Extract the [x, y] coordinate from the center of the cell holding the provided text.  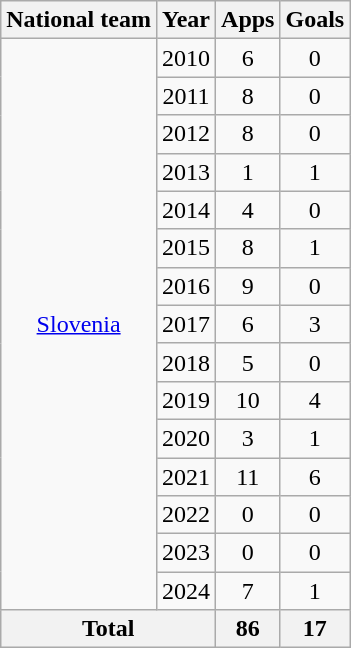
2017 [186, 324]
2022 [186, 515]
2011 [186, 96]
2018 [186, 362]
2024 [186, 591]
2016 [186, 286]
2012 [186, 134]
Apps [248, 20]
Total [108, 629]
7 [248, 591]
9 [248, 286]
86 [248, 629]
2019 [186, 400]
Year [186, 20]
2020 [186, 438]
2013 [186, 172]
17 [315, 629]
11 [248, 477]
2021 [186, 477]
2014 [186, 210]
2015 [186, 248]
2023 [186, 553]
National team [79, 20]
5 [248, 362]
Slovenia [79, 324]
2010 [186, 58]
10 [248, 400]
Goals [315, 20]
